Return the [X, Y] coordinate for the center point of the cell that contains the specified text.  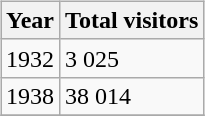
1932 [30, 58]
3 025 [132, 58]
Total visitors [132, 20]
38 014 [132, 96]
Year [30, 20]
1938 [30, 96]
